Capture the cell that displays the provided text and extract its [X, Y] central coordinate. 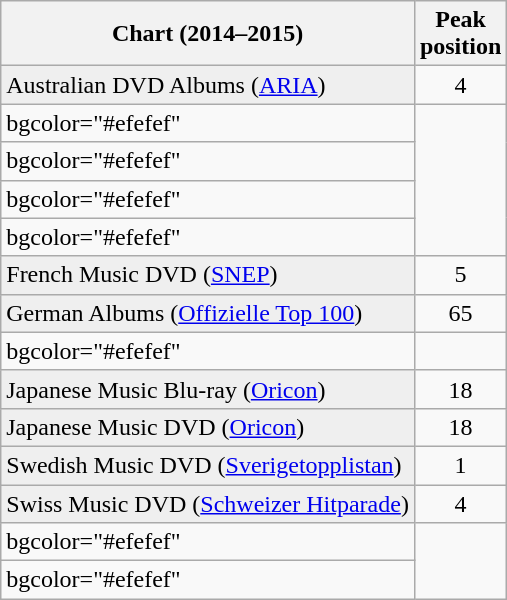
Australian DVD Albums (ARIA) [208, 85]
Japanese Music DVD (Oricon) [208, 427]
Peakposition [460, 34]
French Music DVD (SNEP) [208, 275]
German Albums (Offizielle Top 100) [208, 313]
Swiss Music DVD (Schweizer Hitparade) [208, 503]
Swedish Music DVD (Sverigetopplistan) [208, 465]
Chart (2014–2015) [208, 34]
5 [460, 275]
65 [460, 313]
1 [460, 465]
Japanese Music Blu-ray (Oricon) [208, 389]
